Pinpoint the cell where the given text exists, returning its [x, y] midpoint coordinate. 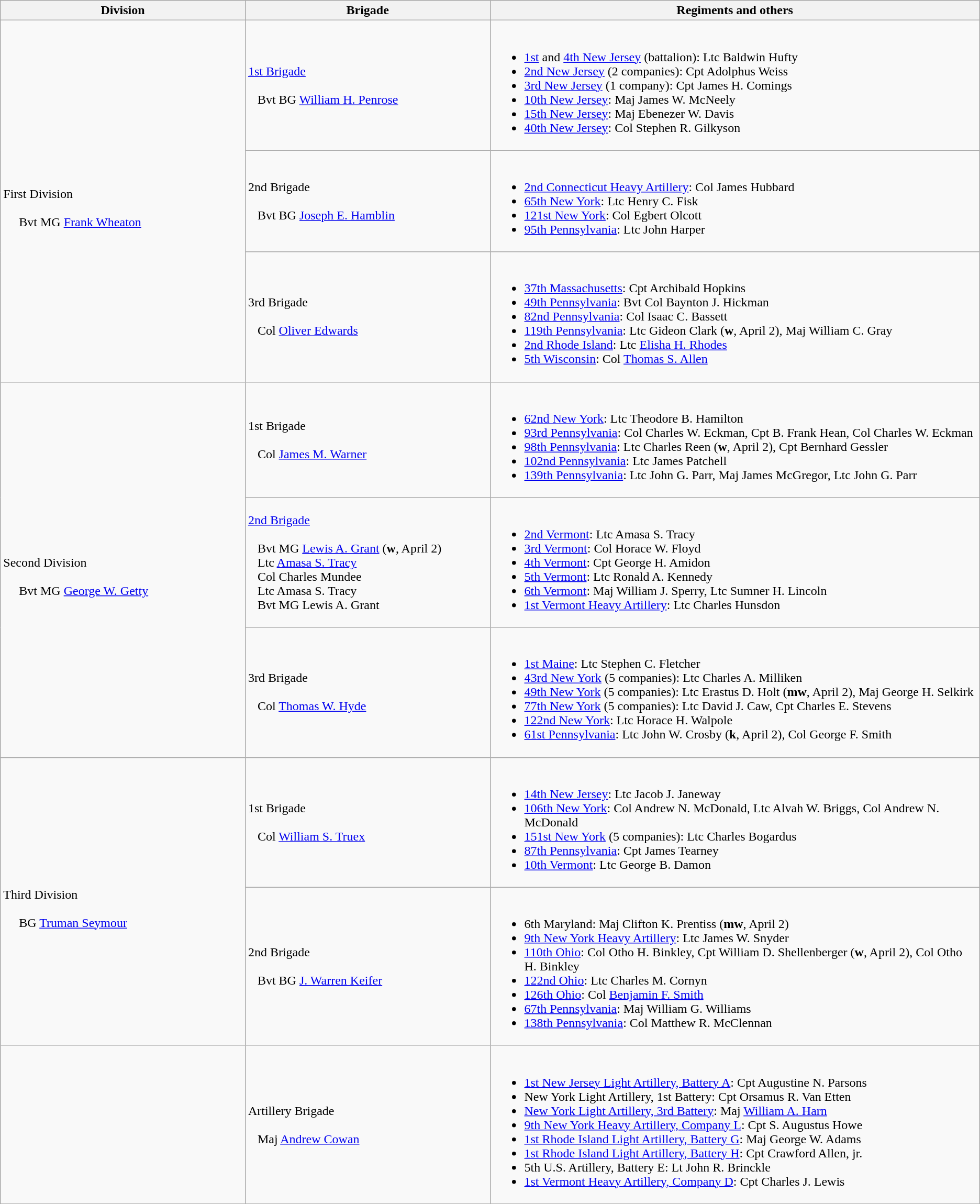
Second Division Bvt MG George W. Getty [123, 570]
Third Division BG Truman Seymour [123, 901]
1st Brigade Col James M. Warner [367, 440]
Brigade [367, 10]
First Division Bvt MG Frank Wheaton [123, 201]
Artillery Brigade Maj Andrew Cowan [367, 1124]
Regiments and others [735, 10]
Division [123, 10]
3rd Brigade Col Thomas W. Hyde [367, 692]
2nd Connecticut Heavy Artillery: Col James Hubbard65th New York: Ltc Henry C. Fisk121st New York: Col Egbert Olcott95th Pennsylvania: Ltc John Harper [735, 201]
2nd Brigade Bvt BG J. Warren Keifer [367, 966]
1st Brigade Bvt BG William H. Penrose [367, 85]
1st Brigade Col William S. Truex [367, 822]
2nd Brigade Bvt BG Joseph E. Hamblin [367, 201]
2nd Brigade Bvt MG Lewis A. Grant (w, April 2) Ltc Amasa S. Tracy Col Charles Mundee Ltc Amasa S. Tracy Bvt MG Lewis A. Grant [367, 562]
3rd Brigade Col Oliver Edwards [367, 317]
